From the cell containing the given text, extract its center point as (X, Y) coordinate. 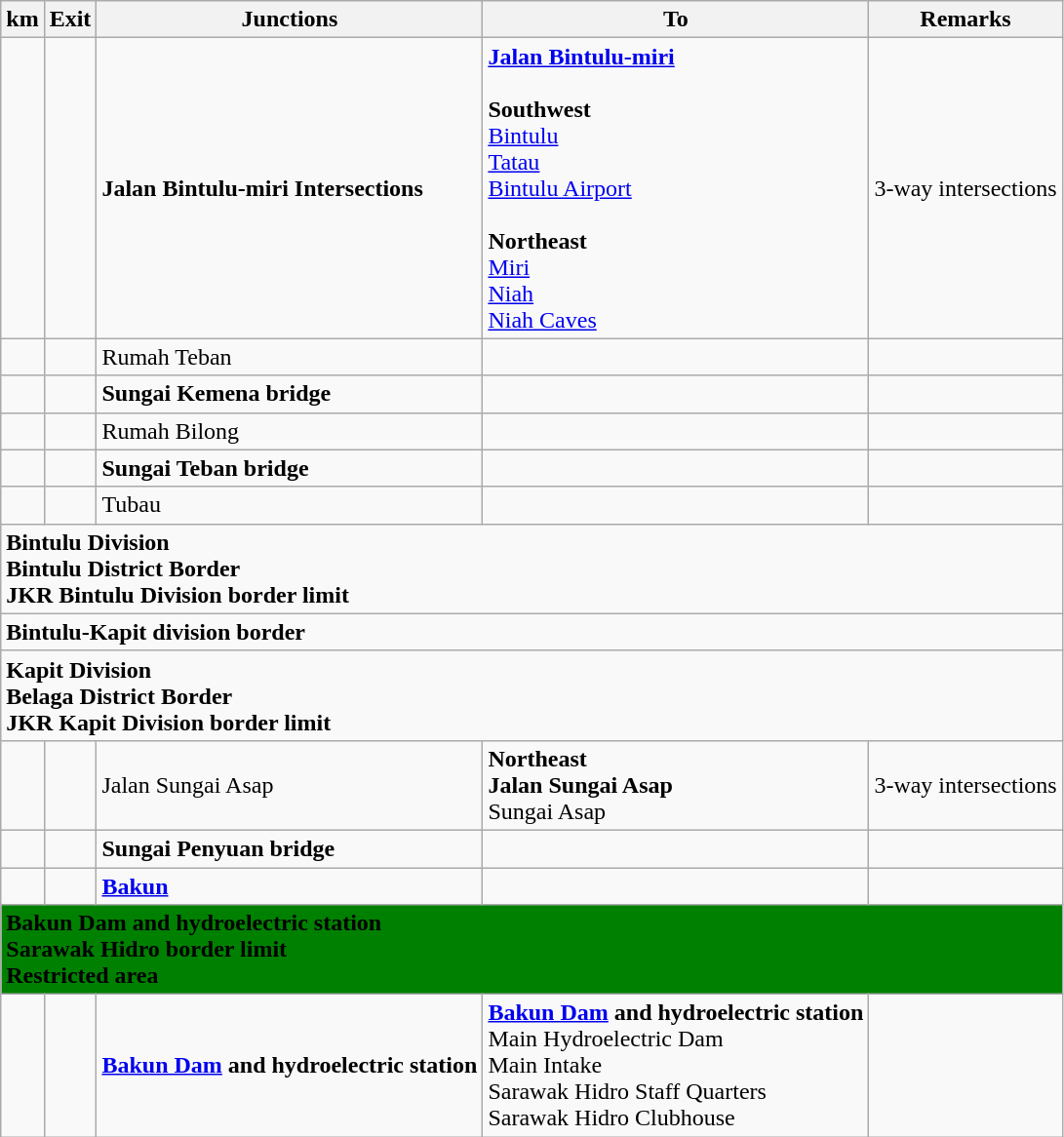
Exit (70, 20)
km (22, 20)
Bakun Dam and hydroelectric stationSarawak Hidro border limitRestricted area (532, 950)
Bintulu-Kapit division border (532, 632)
To (676, 20)
Junctions (290, 20)
Jalan Sungai Asap (290, 785)
Bakun (290, 886)
Sungai Teban bridge (290, 468)
Sungai Penyuan bridge (290, 848)
Rumah Teban (290, 357)
Sungai Kemena bridge (290, 394)
Rumah Bilong (290, 431)
Remarks (965, 20)
Tubau (290, 505)
Bakun Dam and hydroelectric stationMain Hydroelectric DamMain IntakeSarawak Hidro Staff QuartersSarawak Hidro Clubhouse (676, 1066)
NortheastJalan Sungai AsapSungai Asap (676, 785)
Bakun Dam and hydroelectric station (290, 1066)
Kapit DivisionBelaga District BorderJKR Kapit Division border limit (532, 695)
Jalan Bintulu-miri Intersections (290, 188)
Jalan Bintulu-miriSouthwestBintuluTatauBintulu Airport NortheastMiriNiahNiah Caves (676, 188)
Bintulu DivisionBintulu District BorderJKR Bintulu Division border limit (532, 568)
